Provide the (X, Y) coordinate of the cell's center where the given text is located.  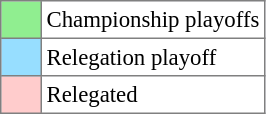
Relegated (152, 95)
Championship playoffs (152, 20)
Relegation playoff (152, 57)
